Pinpoint the cell where the given text exists, returning its (x, y) midpoint coordinate. 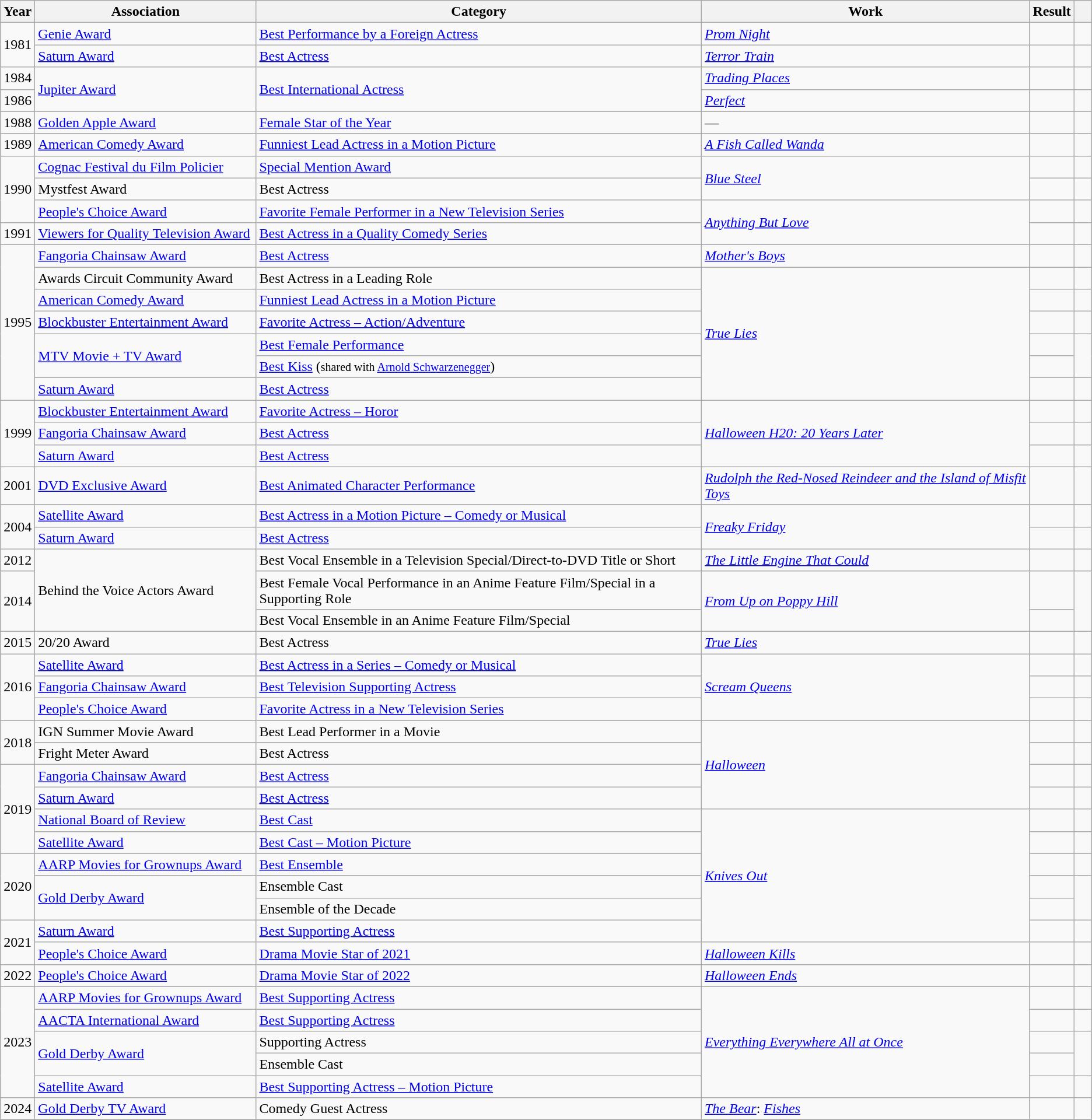
Best Actress in a Leading Role (479, 278)
Knives Out (865, 876)
1984 (17, 78)
Ensemble of the Decade (479, 909)
From Up on Poppy Hill (865, 601)
Best Female Vocal Performance in an Anime Feature Film/Special in a Supporting Role (479, 590)
Best Actress in a Series – Comedy or Musical (479, 664)
The Little Engine That Could (865, 560)
Mystfest Award (146, 189)
Terror Train (865, 56)
20/20 Award (146, 642)
Best Female Performance (479, 345)
1981 (17, 45)
Best Supporting Actress – Motion Picture (479, 1087)
Drama Movie Star of 2022 (479, 975)
2001 (17, 485)
Best Kiss (shared with Arnold Schwarzenegger) (479, 367)
Best Performance by a Foreign Actress (479, 34)
2022 (17, 975)
Best Lead Performer in a Movie (479, 731)
Best Cast – Motion Picture (479, 842)
Halloween Ends (865, 975)
2023 (17, 1042)
National Board of Review (146, 820)
Behind the Voice Actors Award (146, 590)
Supporting Actress (479, 1042)
Cognac Festival du Film Policier (146, 167)
Category (479, 12)
2020 (17, 887)
Work (865, 12)
Best Actress in a Motion Picture – Comedy or Musical (479, 516)
2024 (17, 1109)
1990 (17, 189)
Female Star of the Year (479, 123)
Best Cast (479, 820)
Year (17, 12)
Fright Meter Award (146, 754)
2014 (17, 601)
Favorite Actress – Action/Adventure (479, 323)
Best International Actress (479, 89)
Halloween (865, 765)
Best Ensemble (479, 864)
Blue Steel (865, 178)
Rudolph the Red-Nosed Reindeer and the Island of Misfit Toys (865, 485)
2015 (17, 642)
MTV Movie + TV Award (146, 356)
IGN Summer Movie Award (146, 731)
1986 (17, 100)
Special Mention Award (479, 167)
Awards Circuit Community Award (146, 278)
Favorite Actress – Horor (479, 411)
1995 (17, 322)
Mother's Boys (865, 256)
Drama Movie Star of 2021 (479, 953)
2016 (17, 687)
Favorite Actress in a New Television Series (479, 709)
The Bear: Fishes (865, 1109)
2021 (17, 942)
Golden Apple Award (146, 123)
1991 (17, 233)
Jupiter Award (146, 89)
Halloween H20: 20 Years Later (865, 433)
Best Vocal Ensemble in an Anime Feature Film/Special (479, 620)
Favorite Female Performer in a New Television Series (479, 211)
2012 (17, 560)
Best Actress in a Quality Comedy Series (479, 233)
2019 (17, 809)
Comedy Guest Actress (479, 1109)
Association (146, 12)
AACTA International Award (146, 1020)
1989 (17, 145)
Trading Places (865, 78)
Halloween Kills (865, 953)
1999 (17, 433)
Everything Everywhere All at Once (865, 1042)
Anything But Love (865, 222)
1988 (17, 123)
Perfect (865, 100)
Freaky Friday (865, 527)
A Fish Called Wanda (865, 145)
Best Television Supporting Actress (479, 687)
DVD Exclusive Award (146, 485)
Prom Night (865, 34)
— (865, 123)
Gold Derby TV Award (146, 1109)
Genie Award (146, 34)
Scream Queens (865, 687)
2004 (17, 527)
Best Vocal Ensemble in a Television Special/Direct-to-DVD Title or Short (479, 560)
2018 (17, 743)
Best Animated Character Performance (479, 485)
Result (1052, 12)
Viewers for Quality Television Award (146, 233)
